Search for the cell housing the specified text and yield its [x, y] center coordinate. 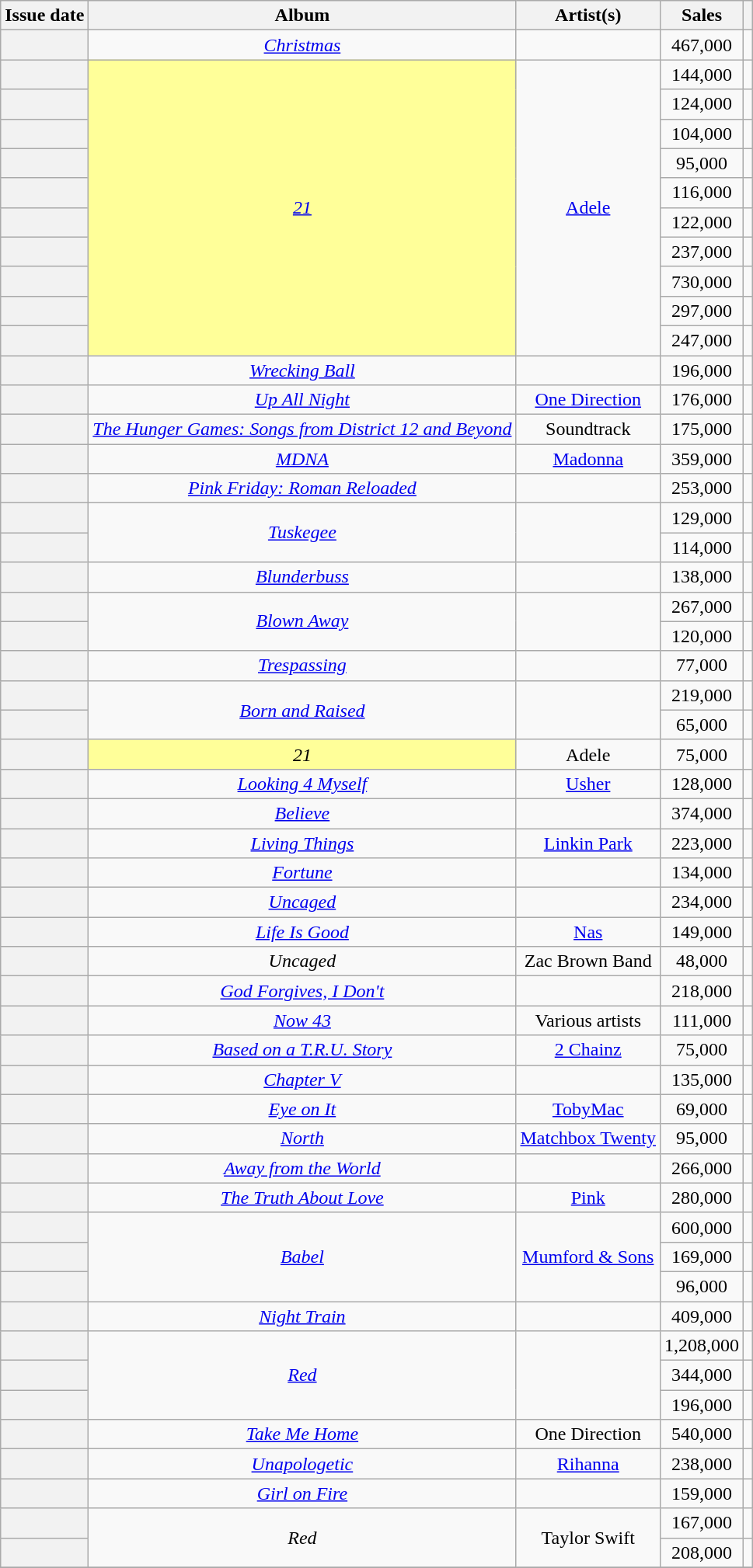
Tuskegee [302, 533]
120,000 [702, 636]
96,000 [702, 1286]
Now 43 [302, 1020]
Take Me Home [302, 1434]
2 Chainz [588, 1050]
129,000 [702, 518]
Believe [302, 813]
Unapologetic [302, 1464]
Based on a T.R.U. Story [302, 1050]
344,000 [702, 1375]
Fortune [302, 873]
Blunderbuss [302, 577]
167,000 [702, 1523]
Madonna [588, 459]
238,000 [702, 1464]
Nas [588, 932]
The Hunger Games: Songs from District 12 and Beyond [302, 429]
175,000 [702, 429]
600,000 [702, 1227]
Various artists [588, 1020]
Artist(s) [588, 16]
114,000 [702, 548]
1,208,000 [702, 1346]
Issue date [45, 16]
Eye on It [302, 1109]
111,000 [702, 1020]
Christmas [302, 45]
77,000 [702, 666]
223,000 [702, 843]
297,000 [702, 311]
467,000 [702, 45]
Matchbox Twenty [588, 1139]
176,000 [702, 400]
247,000 [702, 340]
Mumford & Sons [588, 1257]
48,000 [702, 961]
Soundtrack [588, 429]
730,000 [702, 281]
134,000 [702, 873]
409,000 [702, 1316]
Chapter V [302, 1080]
Blown Away [302, 621]
Taylor Swift [588, 1538]
135,000 [702, 1080]
128,000 [702, 784]
253,000 [702, 488]
159,000 [702, 1493]
TobyMac [588, 1109]
Zac Brown Band [588, 961]
540,000 [702, 1434]
Rihanna [588, 1464]
280,000 [702, 1198]
The Truth About Love [302, 1198]
Wrecking Ball [302, 370]
149,000 [702, 932]
359,000 [702, 459]
116,000 [702, 193]
Trespassing [302, 666]
Album [302, 16]
Sales [702, 16]
God Forgives, I Don't [302, 991]
Night Train [302, 1316]
Living Things [302, 843]
69,000 [702, 1109]
Babel [302, 1257]
Usher [588, 784]
Up All Night [302, 400]
234,000 [702, 902]
237,000 [702, 252]
65,000 [702, 725]
374,000 [702, 813]
122,000 [702, 222]
267,000 [702, 607]
208,000 [702, 1552]
MDNA [302, 459]
124,000 [702, 104]
Life Is Good [302, 932]
104,000 [702, 134]
Looking 4 Myself [302, 784]
Linkin Park [588, 843]
218,000 [702, 991]
138,000 [702, 577]
Girl on Fire [302, 1493]
219,000 [702, 695]
Pink Friday: Roman Reloaded [302, 488]
North [302, 1139]
266,000 [702, 1168]
144,000 [702, 75]
Pink [588, 1198]
169,000 [702, 1257]
Away from the World [302, 1168]
Born and Raised [302, 710]
